Extract the [x, y] coordinate from the center of the cell holding the provided text.  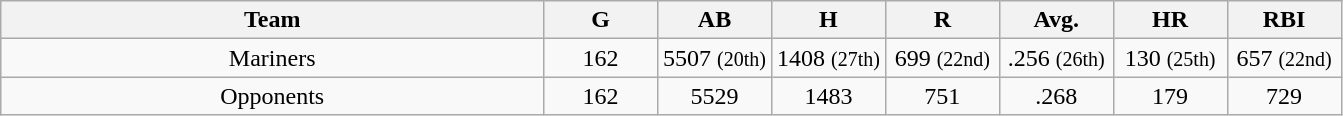
1408 (27th) [828, 58]
5529 [715, 96]
657 (22nd) [1284, 58]
Team [272, 20]
729 [1284, 96]
Mariners [272, 58]
H [828, 20]
AB [715, 20]
R [942, 20]
G [601, 20]
699 (22nd) [942, 58]
.256 (26th) [1056, 58]
.268 [1056, 96]
751 [942, 96]
1483 [828, 96]
5507 (20th) [715, 58]
179 [1170, 96]
HR [1170, 20]
130 (25th) [1170, 58]
Avg. [1056, 20]
Opponents [272, 96]
RBI [1284, 20]
